Pinpoint the cell where the given text exists, returning its [x, y] midpoint coordinate. 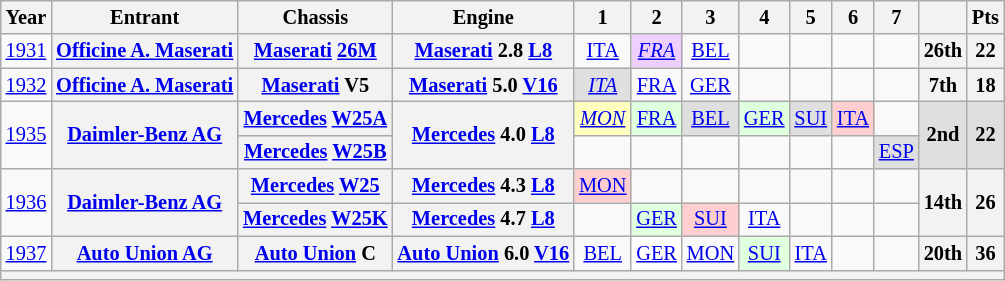
Mercedes 4.7 L8 [484, 219]
2 [656, 17]
Pts [986, 17]
6 [853, 17]
1937 [26, 253]
Year [26, 17]
26th [943, 51]
Engine [484, 17]
1931 [26, 51]
Chassis [315, 17]
4 [764, 17]
Mercedes 4.0 L8 [484, 134]
14th [943, 202]
Mercedes W25 [315, 186]
1936 [26, 202]
18 [986, 85]
7 [896, 17]
Mercedes W25A [315, 118]
Mercedes W25B [315, 152]
20th [943, 253]
Mercedes W25K [315, 219]
Maserati 2.8 L8 [484, 51]
Maserati 5.0 V16 [484, 85]
Mercedes 4.3 L8 [484, 186]
36 [986, 253]
7th [943, 85]
ESP [896, 152]
1932 [26, 85]
26 [986, 202]
Auto Union 6.0 V16 [484, 253]
2nd [943, 134]
5 [810, 17]
1935 [26, 134]
Maserati 26M [315, 51]
1 [602, 17]
3 [710, 17]
Maserati V5 [315, 85]
Auto Union AG [144, 253]
Auto Union C [315, 253]
Entrant [144, 17]
